Locate the cell with the specified text and output its [x, y] center coordinate. 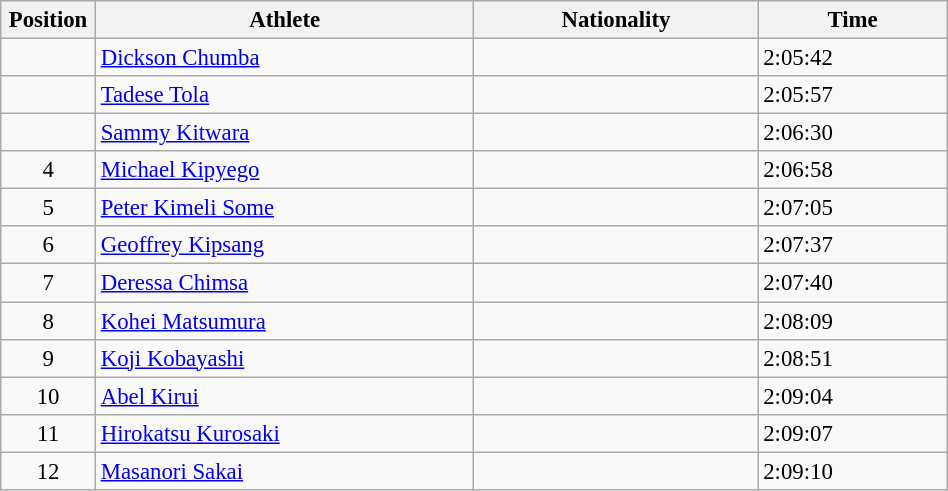
Athlete [284, 20]
2:05:42 [852, 58]
2:08:51 [852, 358]
2:06:30 [852, 133]
Koji Kobayashi [284, 358]
2:09:10 [852, 471]
2:09:04 [852, 396]
2:07:05 [852, 208]
Position [48, 20]
Nationality [616, 20]
2:09:07 [852, 433]
Peter Kimeli Some [284, 208]
2:05:57 [852, 95]
Sammy Kitwara [284, 133]
Masanori Sakai [284, 471]
7 [48, 283]
4 [48, 170]
Deressa Chimsa [284, 283]
Dickson Chumba [284, 58]
2:06:58 [852, 170]
Hirokatsu Kurosaki [284, 433]
Tadese Tola [284, 95]
5 [48, 208]
Michael Kipyego [284, 170]
Geoffrey Kipsang [284, 245]
10 [48, 396]
Kohei Matsumura [284, 321]
9 [48, 358]
2:08:09 [852, 321]
Time [852, 20]
2:07:40 [852, 283]
2:07:37 [852, 245]
8 [48, 321]
12 [48, 471]
Abel Kirui [284, 396]
11 [48, 433]
6 [48, 245]
